Detect which cell encompasses the target text, then output its (x, y) center coordinate. 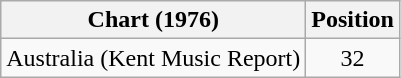
32 (353, 58)
Australia (Kent Music Report) (154, 58)
Position (353, 20)
Chart (1976) (154, 20)
